Identify which cell holds the provided text, then report its [x, y] central coordinate. 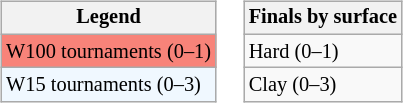
Hard (0–1) [323, 51]
W15 tournaments (0–3) [108, 85]
Finals by surface [323, 18]
Clay (0–3) [323, 85]
W100 tournaments (0–1) [108, 51]
Legend [108, 18]
